For the text-containing cell, return its midpoint in [x, y] coordinate format. 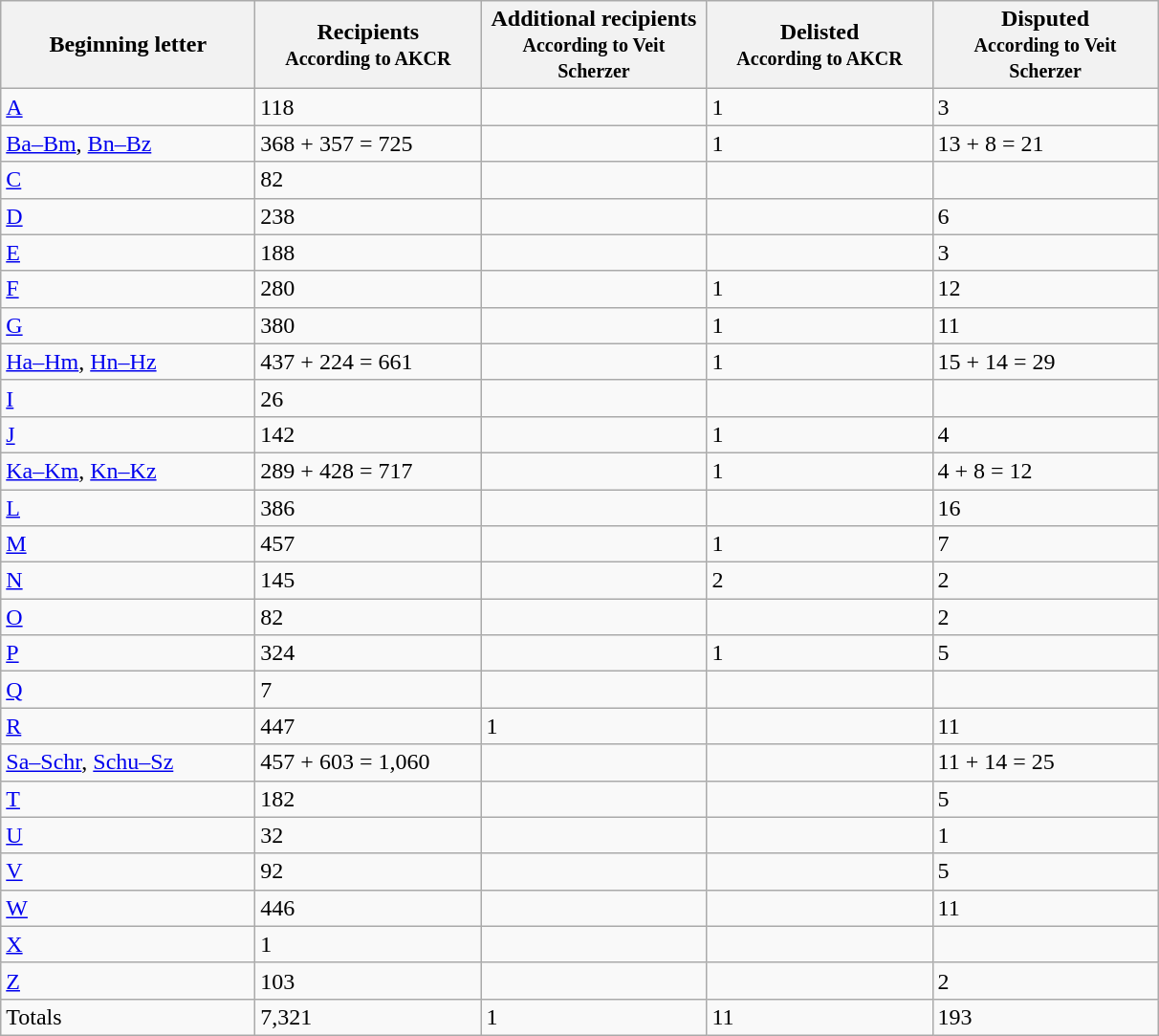
W [128, 908]
182 [368, 799]
457 [368, 544]
368 + 357 = 725 [368, 143]
G [128, 325]
4 [1045, 434]
324 [368, 653]
T [128, 799]
X [128, 944]
92 [368, 871]
12 [1045, 289]
16 [1045, 508]
D [128, 216]
386 [368, 508]
32 [368, 835]
26 [368, 398]
Sa–Schr, Schu–Sz [128, 762]
447 [368, 726]
7,321 [368, 1017]
380 [368, 325]
Ba–Bm, Bn–Bz [128, 143]
Z [128, 981]
Ha–Hm, Hn–Hz [128, 362]
15 + 14 = 29 [1045, 362]
R [128, 726]
118 [368, 107]
289 + 428 = 717 [368, 471]
DisputedAccording to Veit Scherzer [1045, 45]
C [128, 180]
Ka–Km, Kn–Kz [128, 471]
193 [1045, 1017]
DelistedAccording to AKCR [820, 45]
Beginning letter [128, 45]
Totals [128, 1017]
I [128, 398]
V [128, 871]
P [128, 653]
J [128, 434]
F [128, 289]
M [128, 544]
L [128, 508]
O [128, 617]
RecipientsAccording to AKCR [368, 45]
145 [368, 581]
A [128, 107]
280 [368, 289]
457 + 603 = 1,060 [368, 762]
4 + 8 = 12 [1045, 471]
142 [368, 434]
103 [368, 981]
446 [368, 908]
N [128, 581]
U [128, 835]
188 [368, 253]
Q [128, 690]
Additional recipientsAccording to Veit Scherzer [594, 45]
11 + 14 = 25 [1045, 762]
437 + 224 = 661 [368, 362]
238 [368, 216]
6 [1045, 216]
13 + 8 = 21 [1045, 143]
E [128, 253]
